For the text-containing cell, return its midpoint in (X, Y) coordinate format. 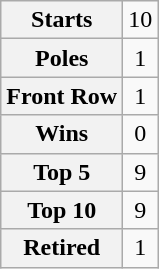
Front Row (62, 96)
10 (140, 20)
Top 5 (62, 172)
Starts (62, 20)
0 (140, 134)
Wins (62, 134)
Top 10 (62, 210)
Retired (62, 248)
Poles (62, 58)
